Pinpoint the cell where the given text exists, returning its (x, y) midpoint coordinate. 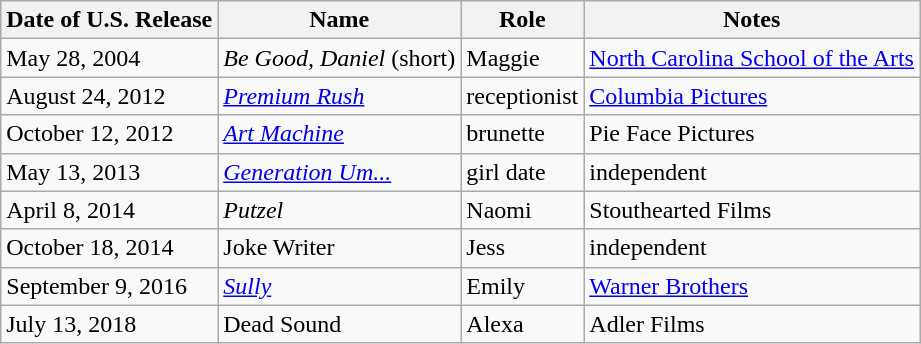
Stouthearted Films (752, 210)
brunette (522, 134)
Columbia Pictures (752, 96)
Putzel (340, 210)
August 24, 2012 (110, 96)
Sully (340, 286)
girl date (522, 172)
Be Good, Daniel (short) (340, 58)
Name (340, 20)
October 12, 2012 (110, 134)
Warner Brothers (752, 286)
Art Machine (340, 134)
Notes (752, 20)
Premium Rush (340, 96)
Pie Face Pictures (752, 134)
September 9, 2016 (110, 286)
Maggie (522, 58)
Dead Sound (340, 324)
receptionist (522, 96)
July 13, 2018 (110, 324)
May 28, 2004 (110, 58)
Jess (522, 248)
April 8, 2014 (110, 210)
Date of U.S. Release (110, 20)
October 18, 2014 (110, 248)
Emily (522, 286)
Naomi (522, 210)
Role (522, 20)
Alexa (522, 324)
North Carolina School of the Arts (752, 58)
May 13, 2013 (110, 172)
Adler Films (752, 324)
Generation Um... (340, 172)
Joke Writer (340, 248)
